Determine the [x, y] coordinate at the center of the cell enclosing the given text.  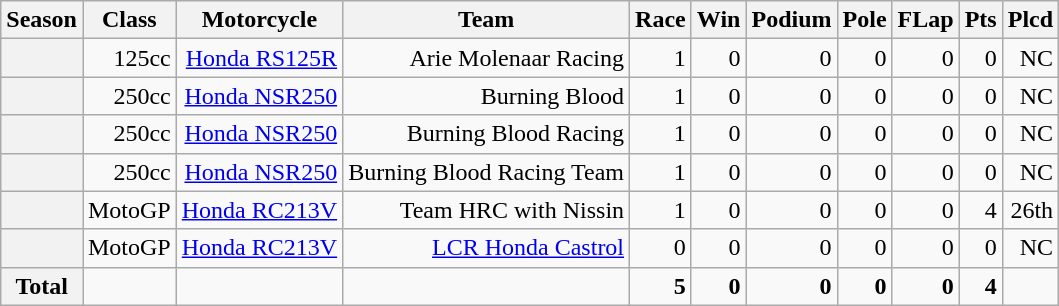
Burning Blood Racing Team [486, 172]
125cc [129, 58]
Plcd [1030, 20]
Pole [864, 20]
Honda RS125R [259, 58]
Team [486, 20]
Class [129, 20]
FLap [926, 20]
Team HRC with Nissin [486, 210]
Arie Molenaar Racing [486, 58]
Win [718, 20]
5 [661, 286]
Motorcycle [259, 20]
Season [42, 20]
Pts [980, 20]
Burning Blood Racing [486, 134]
26th [1030, 210]
Podium [792, 20]
Total [42, 286]
Race [661, 20]
LCR Honda Castrol [486, 248]
Burning Blood [486, 96]
